Output the (x, y) coordinate of the center of the cell containing the given text.  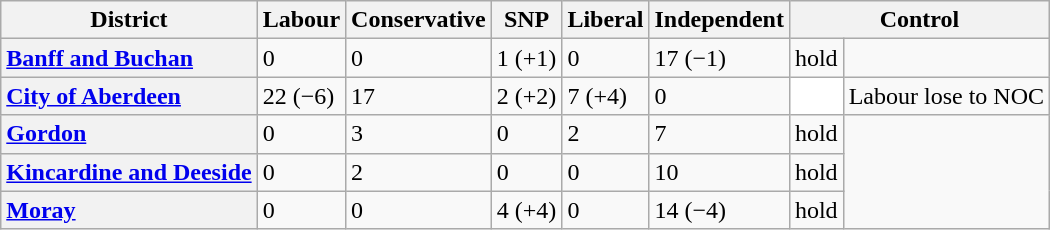
17 (419, 96)
City of Aberdeen (129, 96)
1 (+1) (526, 58)
2 (+2) (526, 96)
Gordon (129, 134)
7 (+4) (606, 96)
Control (919, 20)
22 (−6) (301, 96)
Liberal (606, 20)
Labour (301, 20)
Kincardine and Deeside (129, 172)
17 (−1) (719, 58)
4 (+4) (526, 210)
Moray (129, 210)
14 (−4) (719, 210)
3 (419, 134)
Banff and Buchan (129, 58)
Labour lose to NOC (946, 96)
7 (719, 134)
SNP (526, 20)
Conservative (419, 20)
Independent (719, 20)
District (129, 20)
10 (719, 172)
